Detect which cell encompasses the target text, then output its [x, y] center coordinate. 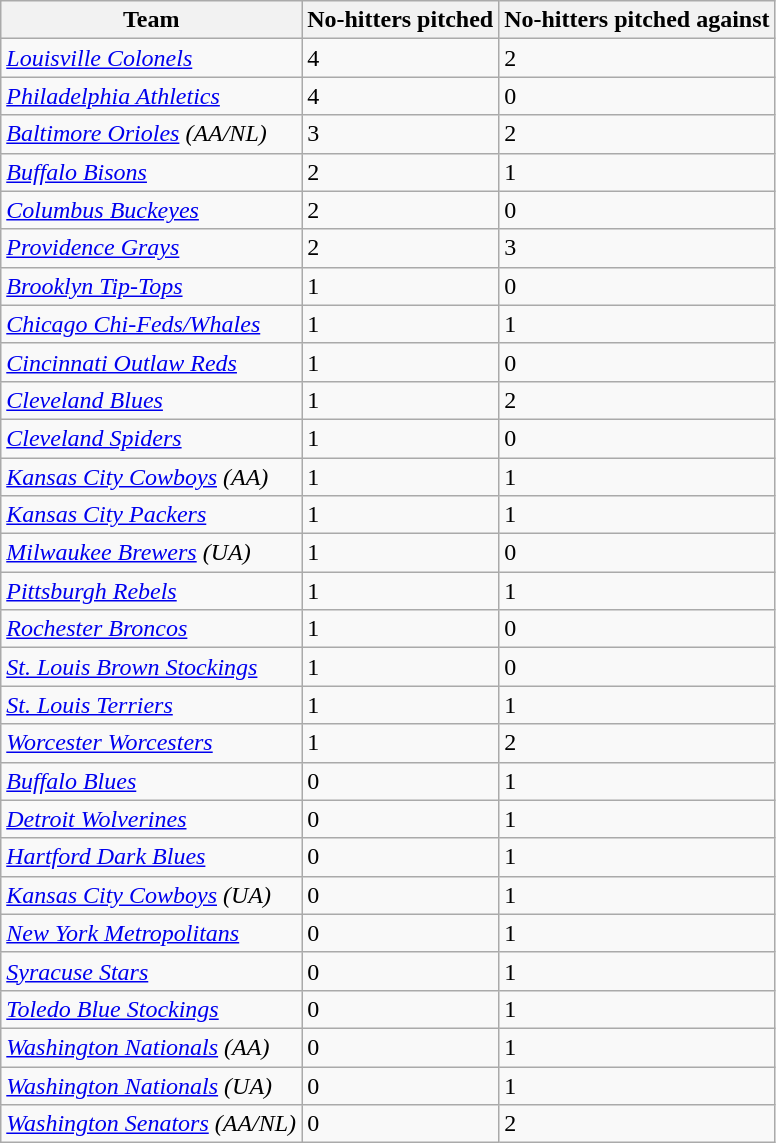
Syracuse Stars [152, 971]
Washington Nationals (UA) [152, 1085]
Brooklyn Tip-Tops [152, 286]
St. Louis Brown Stockings [152, 667]
Buffalo Blues [152, 781]
Pittsburgh Rebels [152, 591]
Buffalo Bisons [152, 172]
Cleveland Blues [152, 400]
No-hitters pitched against [637, 20]
Baltimore Orioles (AA/NL) [152, 134]
Rochester Broncos [152, 629]
Washington Senators (AA/NL) [152, 1124]
Louisville Colonels [152, 58]
Columbus Buckeyes [152, 210]
Chicago Chi-Feds/Whales [152, 324]
Hartford Dark Blues [152, 857]
Milwaukee Brewers (UA) [152, 553]
Washington Nationals (AA) [152, 1047]
Providence Grays [152, 248]
Team [152, 20]
No-hitters pitched [400, 20]
Kansas City Packers [152, 515]
Toledo Blue Stockings [152, 1009]
Cincinnati Outlaw Reds [152, 362]
Kansas City Cowboys (AA) [152, 477]
St. Louis Terriers [152, 705]
Worcester Worcesters [152, 743]
Philadelphia Athletics [152, 96]
Detroit Wolverines [152, 819]
Cleveland Spiders [152, 438]
New York Metropolitans [152, 933]
Kansas City Cowboys (UA) [152, 895]
